For the text-containing cell, return its midpoint in [x, y] coordinate format. 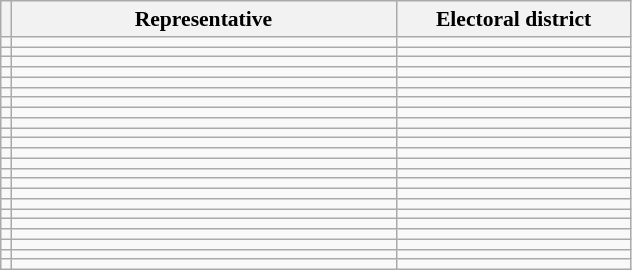
Representative [204, 19]
Electoral district [514, 19]
